Provide the [x, y] coordinate of the cell's center where the given text is located.  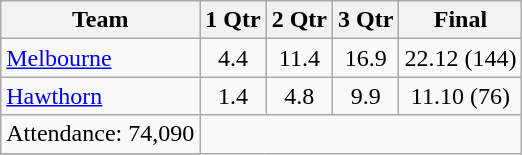
Attendance: 74,090 [100, 134]
3 Qtr [366, 20]
Team [100, 20]
4.8 [299, 96]
22.12 (144) [460, 58]
16.9 [366, 58]
4.4 [233, 58]
Melbourne [100, 58]
Final [460, 20]
Hawthorn [100, 96]
2 Qtr [299, 20]
9.9 [366, 96]
1 Qtr [233, 20]
11.4 [299, 58]
1.4 [233, 96]
11.10 (76) [460, 96]
